Determine the (X, Y) coordinate at the center of the cell enclosing the given text.  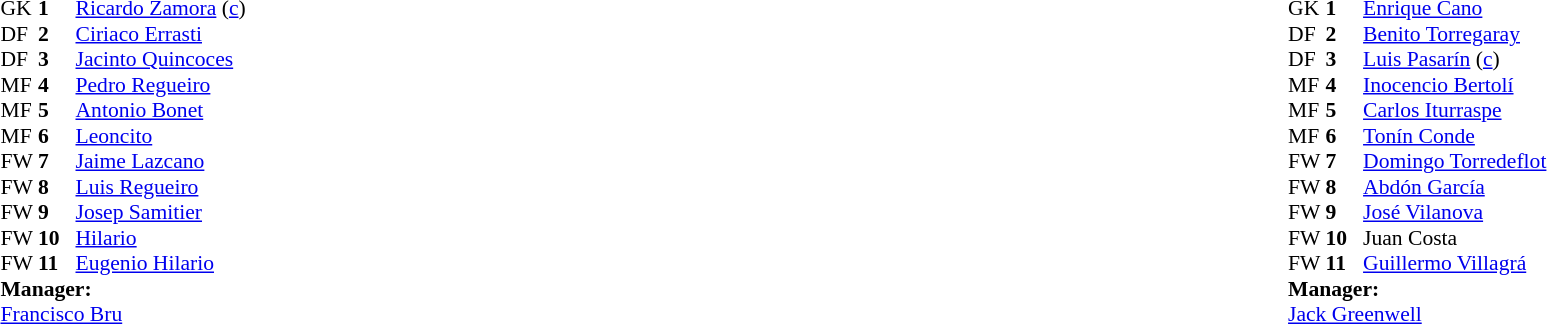
Domingo Torredeflot (1454, 161)
Antonio Bonet (161, 111)
Jacinto Quincoces (161, 59)
Pedro Regueiro (161, 85)
Josep Samitier (161, 213)
Juan Costa (1454, 238)
Jaime Lazcano (161, 161)
Tonín Conde (1454, 136)
Luis Regueiro (161, 187)
Leoncito (161, 136)
Ciriaco Errasti (161, 34)
Eugenio Hilario (161, 263)
Benito Torregaray (1454, 34)
José Vilanova (1454, 213)
Inocencio Bertolí (1454, 85)
Luis Pasarín (c) (1454, 59)
Hilario (161, 238)
Guillermo Villagrá (1454, 263)
Carlos Iturraspe (1454, 111)
Abdón García (1454, 187)
